Return the [X, Y] coordinate for the center point of the cell that contains the specified text.  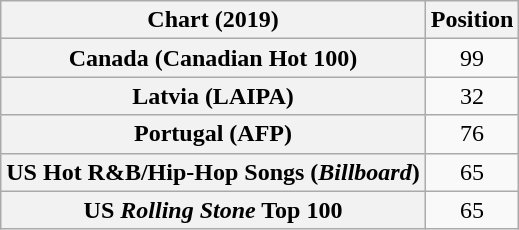
76 [472, 134]
32 [472, 96]
Portugal (AFP) [213, 134]
Position [472, 20]
US Hot R&B/Hip-Hop Songs (Billboard) [213, 172]
Canada (Canadian Hot 100) [213, 58]
Chart (2019) [213, 20]
99 [472, 58]
Latvia (LAIPA) [213, 96]
US Rolling Stone Top 100 [213, 210]
